Provide the [x, y] coordinate of the cell's center where the given text is located.  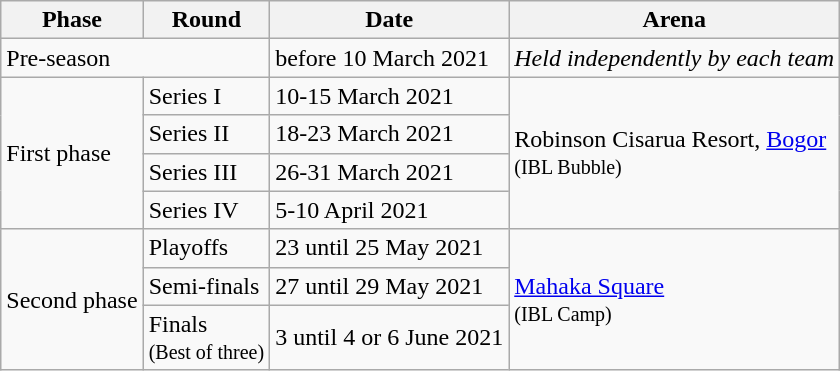
Series II [206, 134]
5-10 April 2021 [390, 210]
18-23 March 2021 [390, 134]
First phase [72, 153]
3 until 4 or 6 June 2021 [390, 338]
Semi-finals [206, 286]
26-31 March 2021 [390, 172]
Round [206, 20]
23 until 25 May 2021 [390, 248]
10-15 March 2021 [390, 96]
Arena [674, 20]
Pre-season [136, 58]
Mahaka Square(IBL Camp) [674, 300]
Series IV [206, 210]
Robinson Cisarua Resort, Bogor(IBL Bubble) [674, 153]
27 until 29 May 2021 [390, 286]
before 10 March 2021 [390, 58]
Series III [206, 172]
Playoffs [206, 248]
Series I [206, 96]
Date [390, 20]
Phase [72, 20]
Second phase [72, 300]
Held independently by each team [674, 58]
Finals(Best of three) [206, 338]
